Search for the cell housing the specified text and yield its (x, y) center coordinate. 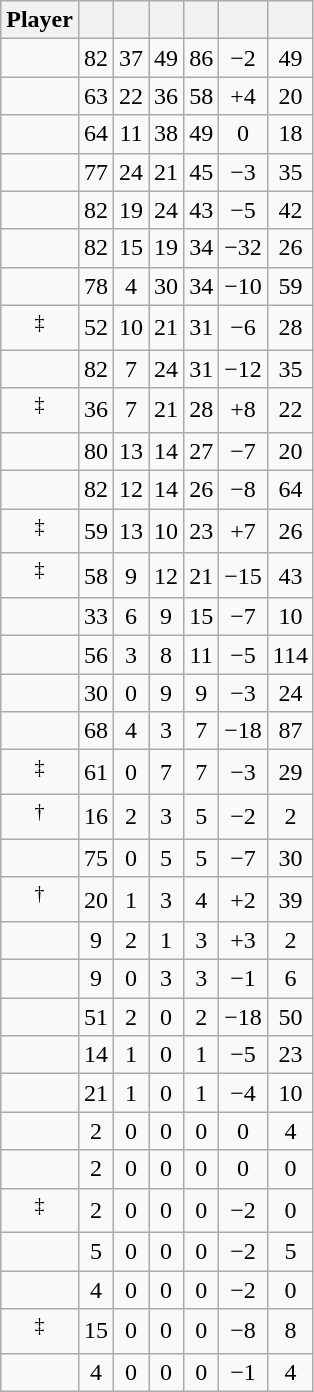
68 (96, 731)
+8 (244, 410)
−6 (244, 328)
77 (96, 172)
114 (290, 655)
51 (96, 1017)
+3 (244, 941)
−10 (244, 286)
−12 (244, 369)
33 (96, 617)
50 (290, 1017)
45 (202, 172)
52 (96, 328)
−32 (244, 248)
Player (40, 20)
86 (202, 58)
27 (202, 451)
56 (96, 655)
87 (290, 731)
61 (96, 772)
39 (290, 900)
18 (290, 134)
+2 (244, 900)
75 (96, 858)
29 (290, 772)
+4 (244, 96)
37 (132, 58)
42 (290, 210)
−4 (244, 1093)
16 (96, 816)
38 (166, 134)
63 (96, 96)
78 (96, 286)
80 (96, 451)
−15 (244, 576)
+7 (244, 532)
